Output the [X, Y] coordinate of the center of the cell containing the given text.  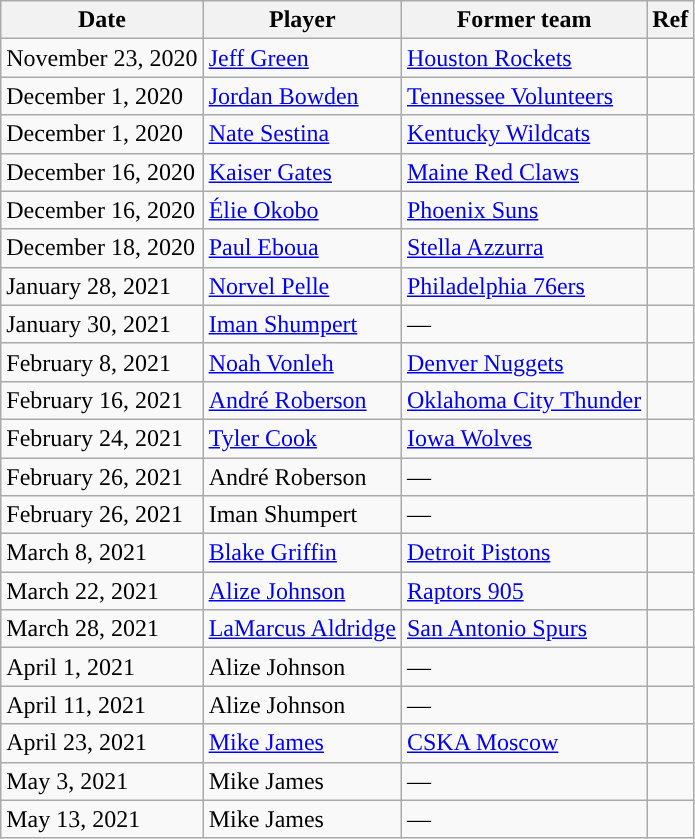
February 16, 2021 [102, 400]
Detroit Pistons [524, 553]
Oklahoma City Thunder [524, 400]
February 24, 2021 [102, 438]
Stella Azzurra [524, 248]
April 1, 2021 [102, 667]
Kaiser Gates [302, 172]
Date [102, 20]
March 22, 2021 [102, 591]
May 13, 2021 [102, 819]
Tennessee Volunteers [524, 96]
Iowa Wolves [524, 438]
Nate Sestina [302, 134]
LaMarcus Aldridge [302, 629]
Jeff Green [302, 58]
November 23, 2020 [102, 58]
Maine Red Claws [524, 172]
April 11, 2021 [102, 705]
Philadelphia 76ers [524, 286]
May 3, 2021 [102, 781]
December 18, 2020 [102, 248]
February 8, 2021 [102, 362]
Former team [524, 20]
Kentucky Wildcats [524, 134]
Blake Griffin [302, 553]
Raptors 905 [524, 591]
Phoenix Suns [524, 210]
Jordan Bowden [302, 96]
March 8, 2021 [102, 553]
Noah Vonleh [302, 362]
April 23, 2021 [102, 743]
Ref [670, 20]
CSKA Moscow [524, 743]
San Antonio Spurs [524, 629]
Paul Eboua [302, 248]
January 30, 2021 [102, 324]
March 28, 2021 [102, 629]
Player [302, 20]
January 28, 2021 [102, 286]
Norvel Pelle [302, 286]
Tyler Cook [302, 438]
Houston Rockets [524, 58]
Denver Nuggets [524, 362]
Élie Okobo [302, 210]
